From the cell containing the given text, extract its center point as [X, Y] coordinate. 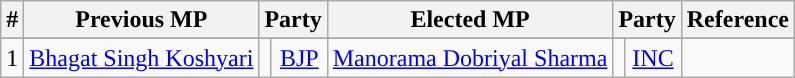
Elected MP [470, 20]
1 [12, 58]
Previous MP [142, 20]
Reference [738, 20]
BJP [299, 58]
# [12, 20]
Bhagat Singh Koshyari [142, 58]
INC [653, 58]
Manorama Dobriyal Sharma [470, 58]
